Search for the cell housing the specified text and yield its (x, y) center coordinate. 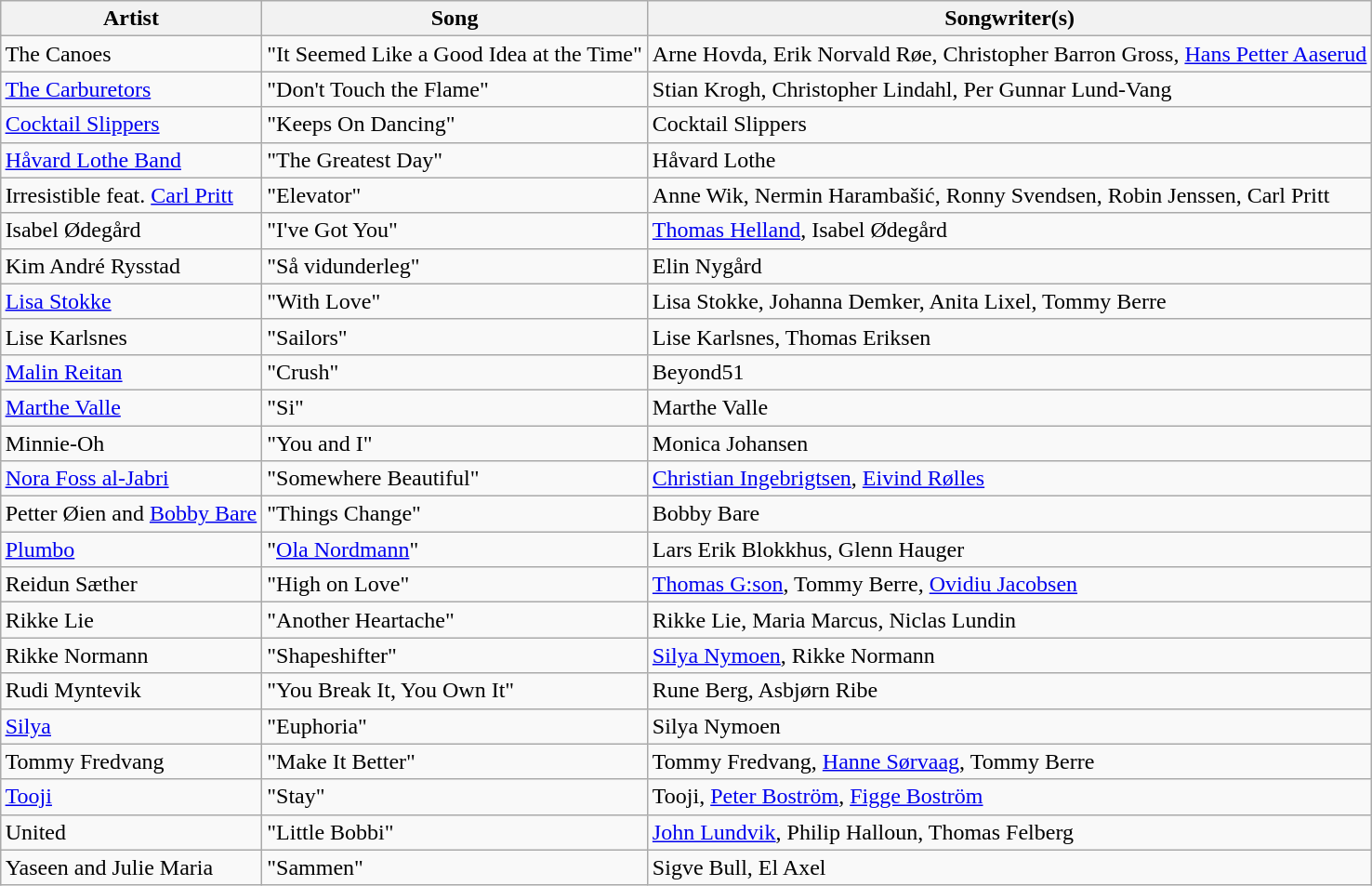
Lisa Stokke, Johanna Demker, Anita Lixel, Tommy Berre (1009, 301)
Song (455, 19)
"I've Got You" (455, 231)
Beyond51 (1009, 372)
Monica Johansen (1009, 443)
Rudi Myntevik (131, 691)
Artist (131, 19)
Anne Wik, Nermin Harambašić, Ronny Svendsen, Robin Jenssen, Carl Pritt (1009, 195)
Tommy Fredvang (131, 761)
"Things Change" (455, 514)
Reidun Sæther (131, 585)
"Sailors" (455, 337)
Arne Hovda, Erik Norvald Røe, Christopher Barron Gross, Hans Petter Aaserud (1009, 54)
Rikke Lie (131, 620)
Christian Ingebrigtsen, Eivind Rølles (1009, 479)
United (131, 832)
Håvard Lothe Band (131, 160)
Tommy Fredvang, Hanne Sørvaag, Tommy Berre (1009, 761)
Thomas Helland, Isabel Ødegård (1009, 231)
Plumbo (131, 549)
Silya Nymoen (1009, 726)
"Keeps On Dancing" (455, 125)
"You Break It, You Own It" (455, 691)
Rikke Lie, Maria Marcus, Niclas Lundin (1009, 620)
Sigve Bull, El Axel (1009, 867)
Håvard Lothe (1009, 160)
"Little Bobbi" (455, 832)
Yaseen and Julie Maria (131, 867)
"Another Heartache" (455, 620)
Bobby Bare (1009, 514)
"Don't Touch the Flame" (455, 89)
"Shapeshifter" (455, 655)
"Crush" (455, 372)
Songwriter(s) (1009, 19)
Stian Krogh, Christopher Lindahl, Per Gunnar Lund-Vang (1009, 89)
The Canoes (131, 54)
"Ola Nordmann" (455, 549)
"Euphoria" (455, 726)
"Stay" (455, 797)
"High on Love" (455, 585)
Kim André Rysstad (131, 266)
Thomas G:son, Tommy Berre, Ovidiu Jacobsen (1009, 585)
"Make It Better" (455, 761)
"It Seemed Like a Good Idea at the Time" (455, 54)
"Sammen" (455, 867)
Malin Reitan (131, 372)
Irresistible feat. Carl Pritt (131, 195)
The Carburetors (131, 89)
Lise Karlsnes (131, 337)
"You and I" (455, 443)
Rikke Normann (131, 655)
John Lundvik, Philip Halloun, Thomas Felberg (1009, 832)
Tooji, Peter Boström, Figge Boström (1009, 797)
Isabel Ødegård (131, 231)
Elin Nygård (1009, 266)
"With Love" (455, 301)
Tooji (131, 797)
"Si" (455, 407)
"Somewhere Beautiful" (455, 479)
"The Greatest Day" (455, 160)
Silya (131, 726)
Petter Øien and Bobby Bare (131, 514)
Nora Foss al-Jabri (131, 479)
Rune Berg, Asbjørn Ribe (1009, 691)
Lisa Stokke (131, 301)
"Så vidunderleg" (455, 266)
Silya Nymoen, Rikke Normann (1009, 655)
Minnie-Oh (131, 443)
Lise Karlsnes, Thomas Eriksen (1009, 337)
"Elevator" (455, 195)
Lars Erik Blokkhus, Glenn Hauger (1009, 549)
